From the cell containing the given text, extract its center point as [x, y] coordinate. 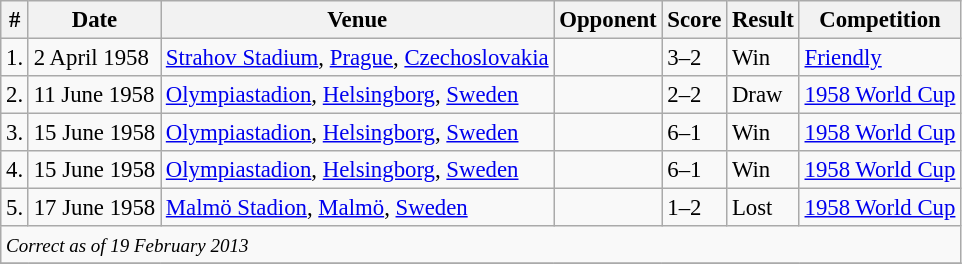
Score [694, 20]
Strahov Stadium, Prague, Czechoslovakia [358, 58]
17 June 1958 [94, 208]
Date [94, 20]
2. [15, 95]
Opponent [608, 20]
# [15, 20]
1–2 [694, 208]
Lost [764, 208]
Competition [880, 20]
2–2 [694, 95]
11 June 1958 [94, 95]
Malmö Stadion, Malmö, Sweden [358, 208]
4. [15, 170]
5. [15, 208]
1. [15, 58]
Result [764, 20]
Draw [764, 95]
Correct as of 19 February 2013 [481, 245]
Friendly [880, 58]
Venue [358, 20]
3. [15, 133]
3–2 [694, 58]
2 April 1958 [94, 58]
